Detect which cell encompasses the target text, then output its (x, y) center coordinate. 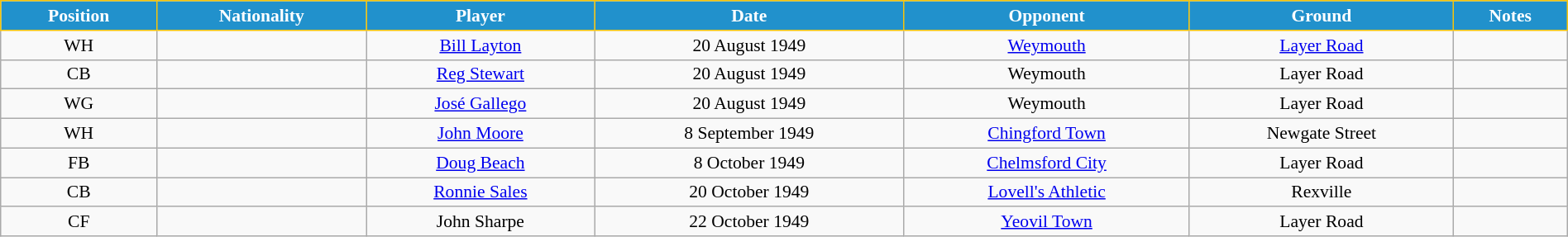
Notes (1510, 16)
José Gallego (480, 104)
Chingford Town (1047, 134)
20 October 1949 (749, 192)
John Moore (480, 134)
Bill Layton (480, 45)
8 October 1949 (749, 163)
Date (749, 16)
WG (79, 104)
Doug Beach (480, 163)
CF (79, 222)
Lovell's Athletic (1047, 192)
8 September 1949 (749, 134)
Opponent (1047, 16)
Ronnie Sales (480, 192)
Rexville (1322, 192)
Ground (1322, 16)
Nationality (261, 16)
Yeovil Town (1047, 222)
FB (79, 163)
Newgate Street (1322, 134)
Player (480, 16)
Position (79, 16)
Reg Stewart (480, 74)
22 October 1949 (749, 222)
Chelmsford City (1047, 163)
John Sharpe (480, 222)
